Search for the cell housing the specified text and yield its [x, y] center coordinate. 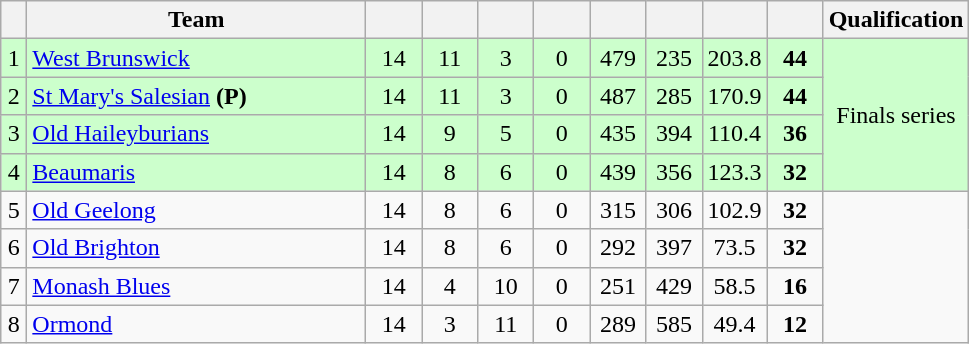
St Mary's Salesian (P) [196, 96]
394 [674, 134]
102.9 [734, 210]
49.4 [734, 324]
315 [618, 210]
Ormond [196, 324]
585 [674, 324]
251 [618, 286]
203.8 [734, 58]
9 [450, 134]
110.4 [734, 134]
439 [618, 172]
487 [618, 96]
306 [674, 210]
West Brunswick [196, 58]
1 [14, 58]
285 [674, 96]
73.5 [734, 248]
Monash Blues [196, 286]
479 [618, 58]
397 [674, 248]
235 [674, 58]
292 [618, 248]
429 [674, 286]
170.9 [734, 96]
356 [674, 172]
12 [795, 324]
Qualification [896, 20]
123.3 [734, 172]
Old Brighton [196, 248]
16 [795, 286]
435 [618, 134]
Beaumaris [196, 172]
Team [196, 20]
10 [506, 286]
289 [618, 324]
7 [14, 286]
58.5 [734, 286]
2 [14, 96]
Old Haileyburians [196, 134]
Finals series [896, 115]
Old Geelong [196, 210]
36 [795, 134]
